Determine the (X, Y) coordinate at the center of the cell enclosing the given text.  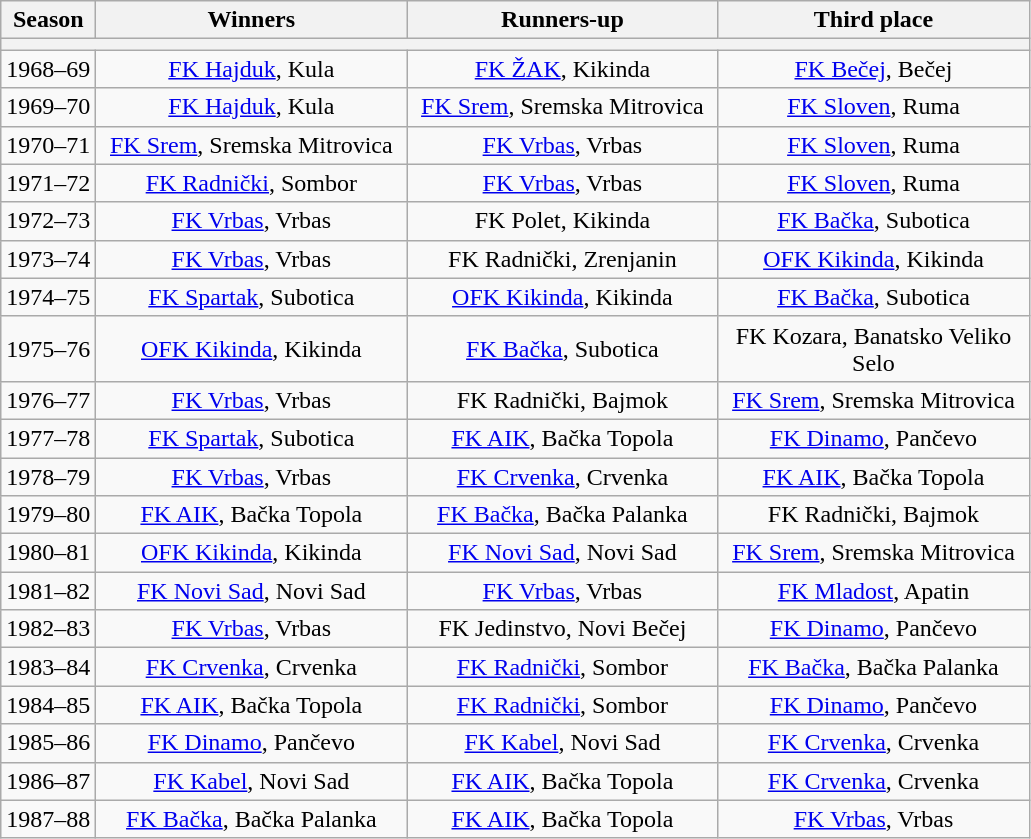
1981–82 (48, 591)
FK Polet, Kikinda (562, 221)
1977–78 (48, 438)
1970–71 (48, 145)
1978–79 (48, 477)
1975–76 (48, 348)
1982–83 (48, 629)
1972–73 (48, 221)
1968–69 (48, 69)
1980–81 (48, 553)
1984–85 (48, 705)
1973–74 (48, 259)
1969–70 (48, 107)
FK Kozara, Banatsko Veliko Selo (874, 348)
Season (48, 20)
1986–87 (48, 781)
Runners-up (562, 20)
1971–72 (48, 183)
FK Jedinstvo, Novi Bečej (562, 629)
1987–88 (48, 819)
1983–84 (48, 667)
1979–80 (48, 515)
Third place (874, 20)
Winners (252, 20)
FK Radnički, Zrenjanin (562, 259)
FK Bečej, Bečej (874, 69)
FK Mladost, Apatin (874, 591)
1974–75 (48, 297)
1985–86 (48, 743)
FK ŽAK, Kikinda (562, 69)
1976–77 (48, 400)
